Find where the given text appears and provide that cell's center as [X, Y] coordinate. 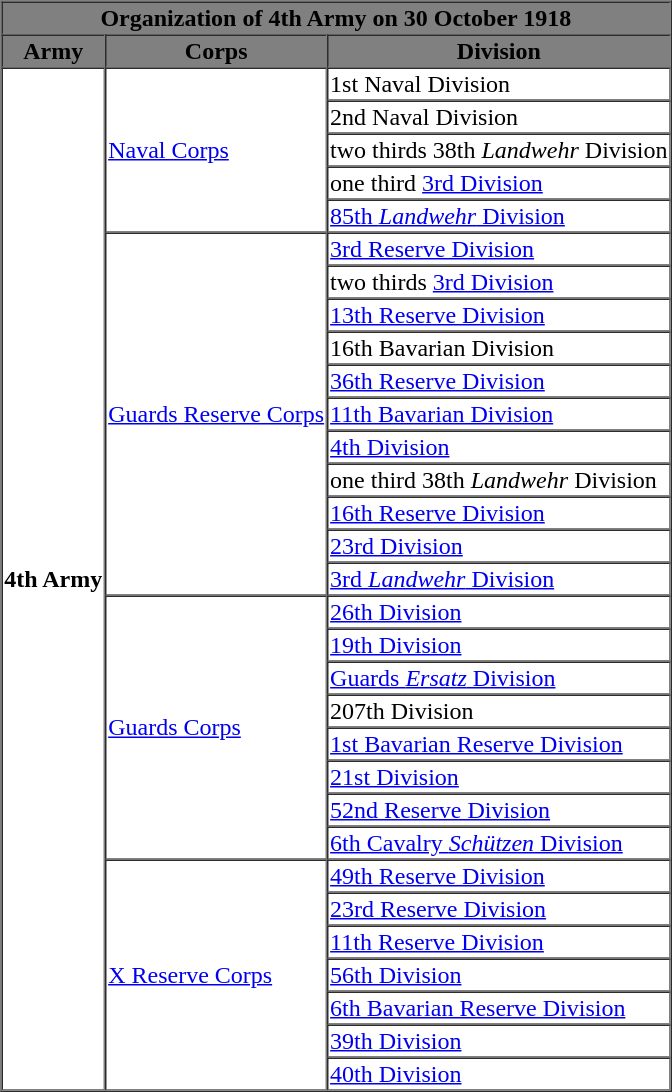
X Reserve Corps [216, 976]
23rd Reserve Division [498, 908]
3rd Reserve Division [498, 248]
39th Division [498, 1040]
6th Cavalry Schützen Division [498, 842]
13th Reserve Division [498, 314]
1st Bavarian Reserve Division [498, 744]
207th Division [498, 710]
21st Division [498, 776]
19th Division [498, 644]
2nd Naval Division [498, 116]
Corps [216, 50]
3rd Landwehr Division [498, 578]
56th Division [498, 974]
Army [53, 50]
16th Reserve Division [498, 512]
11th Reserve Division [498, 942]
Guards Corps [216, 728]
49th Reserve Division [498, 876]
two thirds 3rd Division [498, 282]
23rd Division [498, 546]
two thirds 38th Landwehr Division [498, 150]
4th Army [53, 580]
1st Naval Division [498, 84]
Guards Reserve Corps [216, 414]
40th Division [498, 1074]
one third 38th Landwehr Division [498, 480]
26th Division [498, 612]
one third 3rd Division [498, 182]
Naval Corps [216, 150]
Guards Ersatz Division [498, 678]
85th Landwehr Division [498, 216]
4th Division [498, 446]
52nd Reserve Division [498, 810]
36th Reserve Division [498, 380]
16th Bavarian Division [498, 348]
11th Bavarian Division [498, 414]
Organization of 4th Army on 30 October 1918 [336, 18]
6th Bavarian Reserve Division [498, 1008]
Division [498, 50]
